Provide the (x, y) coordinate of the cell's center where the given text is located.  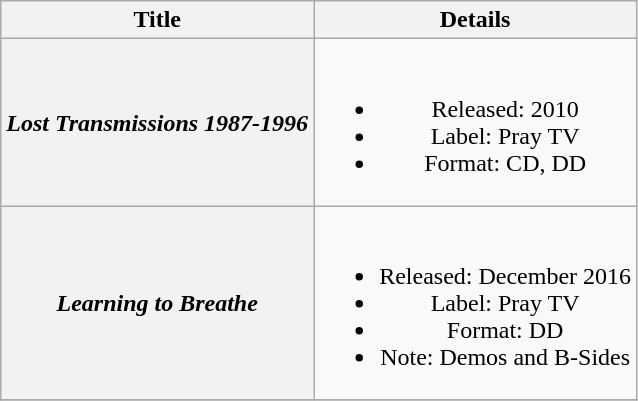
Learning to Breathe (158, 303)
Title (158, 20)
Released: 2010Label: Pray TVFormat: CD, DD (476, 122)
Details (476, 20)
Lost Transmissions 1987-1996 (158, 122)
Released: December 2016Label: Pray TVFormat: DDNote: Demos and B-Sides (476, 303)
